Scan for the cell matching the given text and deliver its [x, y] coordinate at center. 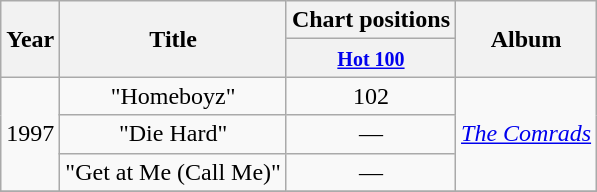
"Die Hard" [174, 134]
Title [174, 39]
The Comrads [526, 134]
Year [30, 39]
102 [370, 96]
1997 [30, 134]
"Homeboyz" [174, 96]
Album [526, 39]
Chart positions [370, 20]
Hot 100 [370, 58]
"Get at Me (Call Me)" [174, 172]
